Detect which cell encompasses the target text, then output its [X, Y] center coordinate. 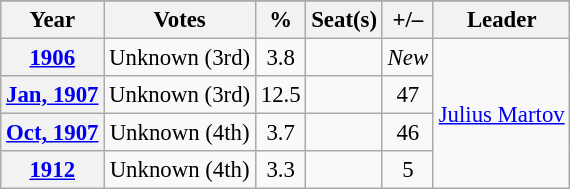
1906 [52, 58]
5 [408, 170]
3.3 [280, 170]
Julius Martov [502, 114]
New [408, 58]
Seat(s) [344, 20]
Oct, 1907 [52, 133]
3.7 [280, 133]
Leader [502, 20]
12.5 [280, 95]
% [280, 20]
Jan, 1907 [52, 95]
1912 [52, 170]
47 [408, 95]
46 [408, 133]
Year [52, 20]
3.8 [280, 58]
Votes [180, 20]
+/– [408, 20]
